Extract the [x, y] coordinate from the center of the cell holding the provided text.  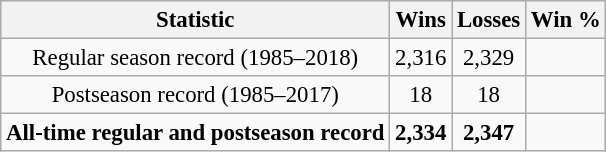
2,316 [421, 58]
All-time regular and postseason record [196, 133]
2,334 [421, 133]
Win % [566, 20]
2,347 [489, 133]
Losses [489, 20]
2,329 [489, 58]
Statistic [196, 20]
Wins [421, 20]
Regular season record (1985–2018) [196, 58]
Postseason record (1985–2017) [196, 95]
